Output the (X, Y) coordinate of the center of the cell containing the given text.  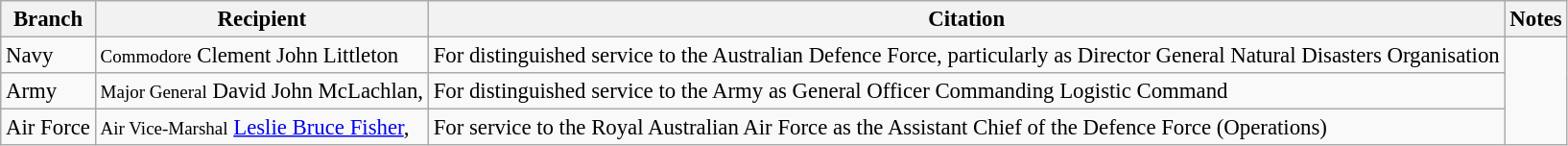
Air Vice-Marshal Leslie Bruce Fisher, (261, 128)
Air Force (48, 128)
Branch (48, 19)
For service to the Royal Australian Air Force as the Assistant Chief of the Defence Force (Operations) (966, 128)
Recipient (261, 19)
For distinguished service to the Australian Defence Force, particularly as Director General Natural Disasters Organisation (966, 56)
Navy (48, 56)
Major General David John McLachlan, (261, 91)
Notes (1535, 19)
Commodore Clement John Littleton (261, 56)
Citation (966, 19)
Army (48, 91)
For distinguished service to the Army as General Officer Commanding Logistic Command (966, 91)
